Return (X, Y) of the center of cell containing provided text 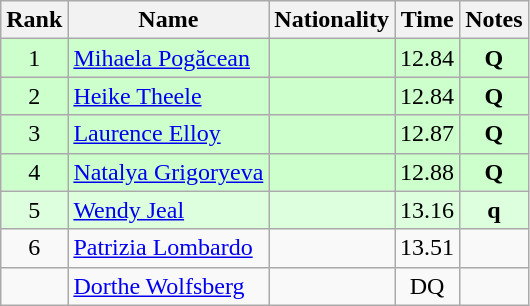
Wendy Jeal (168, 210)
Name (168, 20)
5 (34, 210)
Heike Theele (168, 96)
Mihaela Pogăcean (168, 58)
3 (34, 134)
Dorthe Wolfsberg (168, 286)
q (494, 210)
Rank (34, 20)
12.87 (428, 134)
Natalya Grigoryeva (168, 172)
Laurence Elloy (168, 134)
Patrizia Lombardo (168, 248)
Notes (494, 20)
Time (428, 20)
Nationality (332, 20)
DQ (428, 286)
6 (34, 248)
12.88 (428, 172)
4 (34, 172)
2 (34, 96)
13.51 (428, 248)
13.16 (428, 210)
1 (34, 58)
